Scan for the cell matching the given text and deliver its (X, Y) coordinate at center. 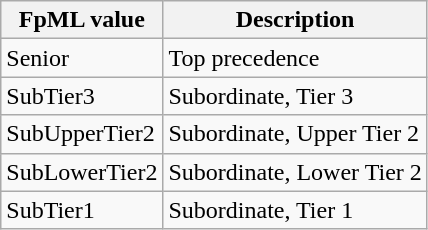
FpML value (82, 20)
Subordinate, Upper Tier 2 (295, 134)
SubTier1 (82, 210)
Subordinate, Lower Tier 2 (295, 172)
SubTier3 (82, 96)
Subordinate, Tier 1 (295, 210)
Subordinate, Tier 3 (295, 96)
SubUpperTier2 (82, 134)
SubLowerTier2 (82, 172)
Senior (82, 58)
Top precedence (295, 58)
Description (295, 20)
